Extract the [x, y] coordinate from the center of the cell holding the provided text.  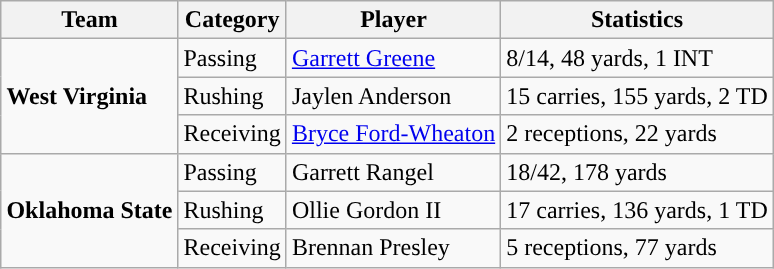
Category [232, 20]
18/42, 178 yards [638, 172]
Oklahoma State [90, 210]
Bryce Ford-Wheaton [393, 134]
17 carries, 136 yards, 1 TD [638, 210]
Garrett Greene [393, 58]
15 carries, 155 yards, 2 TD [638, 96]
2 receptions, 22 yards [638, 134]
West Virginia [90, 96]
5 receptions, 77 yards [638, 248]
Statistics [638, 20]
8/14, 48 yards, 1 INT [638, 58]
Garrett Rangel [393, 172]
Brennan Presley [393, 248]
Team [90, 20]
Ollie Gordon II [393, 210]
Player [393, 20]
Jaylen Anderson [393, 96]
